Output the (x, y) coordinate of the center of the cell containing the given text.  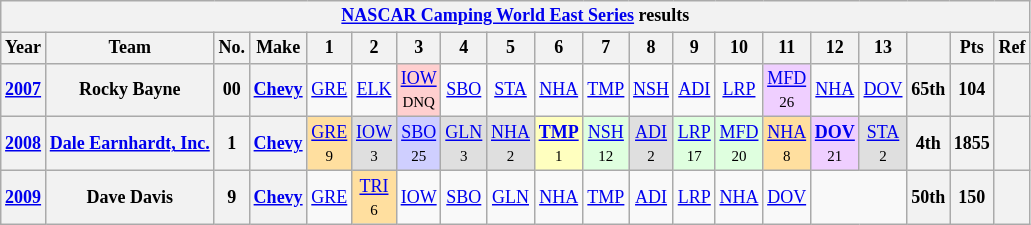
MFD20 (739, 144)
13 (883, 48)
2008 (24, 144)
GRE9 (330, 144)
11 (787, 48)
GLN (511, 197)
Ref (1012, 48)
2 (374, 48)
6 (558, 48)
ADI2 (652, 144)
IOW (418, 197)
DOV21 (834, 144)
Make (278, 48)
1855 (972, 144)
00 (232, 90)
3 (418, 48)
NHA8 (787, 144)
SBO25 (418, 144)
2009 (24, 197)
50th (928, 197)
Year (24, 48)
GLN3 (464, 144)
5 (511, 48)
NSH12 (606, 144)
NSH (652, 90)
TMP1 (558, 144)
104 (972, 90)
150 (972, 197)
Dave Davis (130, 197)
2007 (24, 90)
Rocky Bayne (130, 90)
IOW3 (374, 144)
7 (606, 48)
STA2 (883, 144)
LRP17 (694, 144)
ELK (374, 90)
10 (739, 48)
NASCAR Camping World East Series results (516, 16)
Pts (972, 48)
STA (511, 90)
12 (834, 48)
No. (232, 48)
4th (928, 144)
4 (464, 48)
Dale Earnhardt, Inc. (130, 144)
TRI6 (374, 197)
NHA2 (511, 144)
8 (652, 48)
MFD26 (787, 90)
Team (130, 48)
65th (928, 90)
IOWDNQ (418, 90)
